Search for the cell housing the specified text and yield its [x, y] center coordinate. 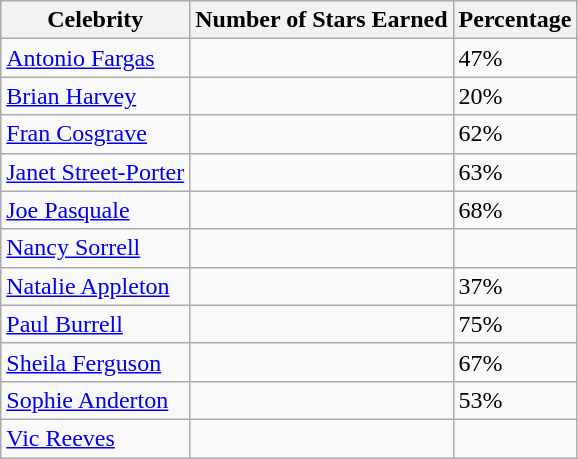
62% [515, 134]
Joe Pasquale [96, 210]
Percentage [515, 20]
68% [515, 210]
Antonio Fargas [96, 58]
Paul Burrell [96, 324]
Vic Reeves [96, 438]
Brian Harvey [96, 96]
67% [515, 362]
Nancy Sorrell [96, 248]
37% [515, 286]
Sheila Ferguson [96, 362]
63% [515, 172]
75% [515, 324]
Celebrity [96, 20]
Natalie Appleton [96, 286]
20% [515, 96]
47% [515, 58]
Sophie Anderton [96, 400]
Janet Street-Porter [96, 172]
53% [515, 400]
Fran Cosgrave [96, 134]
Number of Stars Earned [322, 20]
